Identify which cell holds the provided text, then report its (x, y) central coordinate. 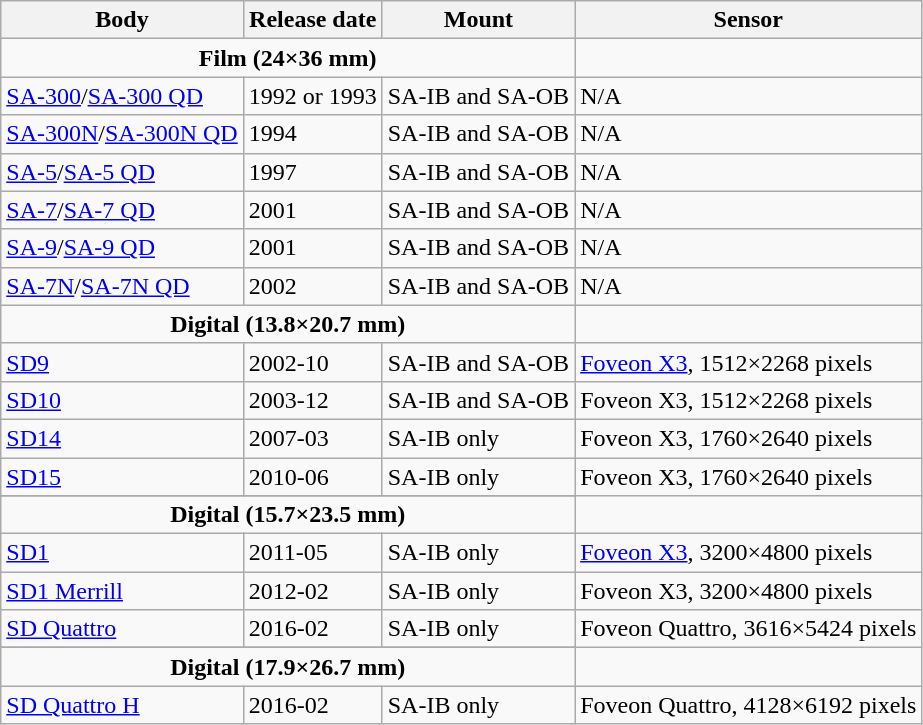
Body (122, 20)
SD9 (122, 362)
2012-02 (312, 591)
SD1 (122, 553)
Foveon Quattro, 4128×6192 pixels (748, 705)
SD Quattro H (122, 705)
SD15 (122, 477)
2011-05 (312, 553)
Digital (13.8×20.7 mm) (288, 324)
2002 (312, 286)
SA-7/SA-7 QD (122, 210)
Digital (15.7×23.5 mm) (288, 515)
SD Quattro (122, 629)
1992 or 1993 (312, 96)
SA-9/SA-9 QD (122, 248)
2002-10 (312, 362)
SD14 (122, 438)
2010-06 (312, 477)
SA-300/SA-300 QD (122, 96)
SA-7N/SA-7N QD (122, 286)
Sensor (748, 20)
SA-300N/SA-300N QD (122, 134)
2003-12 (312, 400)
SA-5/SA-5 QD (122, 172)
Foveon Quattro, 3616×5424 pixels (748, 629)
Digital (17.9×26.7 mm) (288, 667)
Mount (478, 20)
SD1 Merrill (122, 591)
Film (24×36 mm) (288, 58)
1994 (312, 134)
SD10 (122, 400)
2007-03 (312, 438)
Release date (312, 20)
1997 (312, 172)
